Return (X, Y) of the center of cell containing provided text 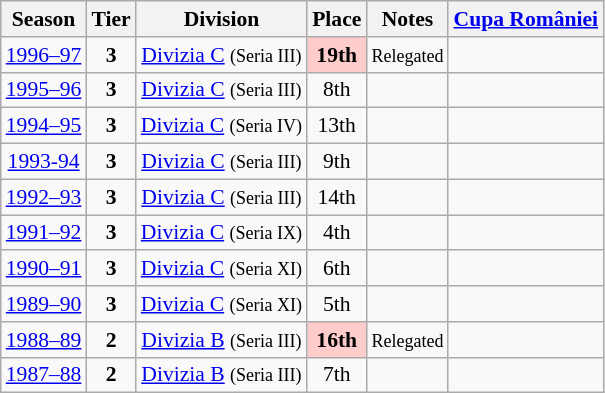
1993-94 (44, 162)
14th (336, 197)
8th (336, 90)
7th (336, 375)
1987–88 (44, 375)
Division (222, 19)
1988–89 (44, 340)
Tier (110, 19)
Season (44, 19)
Place (336, 19)
Divizia C (Seria IX) (222, 233)
1989–90 (44, 304)
1996–97 (44, 55)
1995–96 (44, 90)
1994–95 (44, 126)
1991–92 (44, 233)
6th (336, 269)
13th (336, 126)
19th (336, 55)
1990–91 (44, 269)
Divizia C (Seria IV) (222, 126)
9th (336, 162)
5th (336, 304)
1992–93 (44, 197)
Cupa României (526, 19)
16th (336, 340)
4th (336, 233)
Notes (407, 19)
